Return (x, y) of the center of cell containing provided text 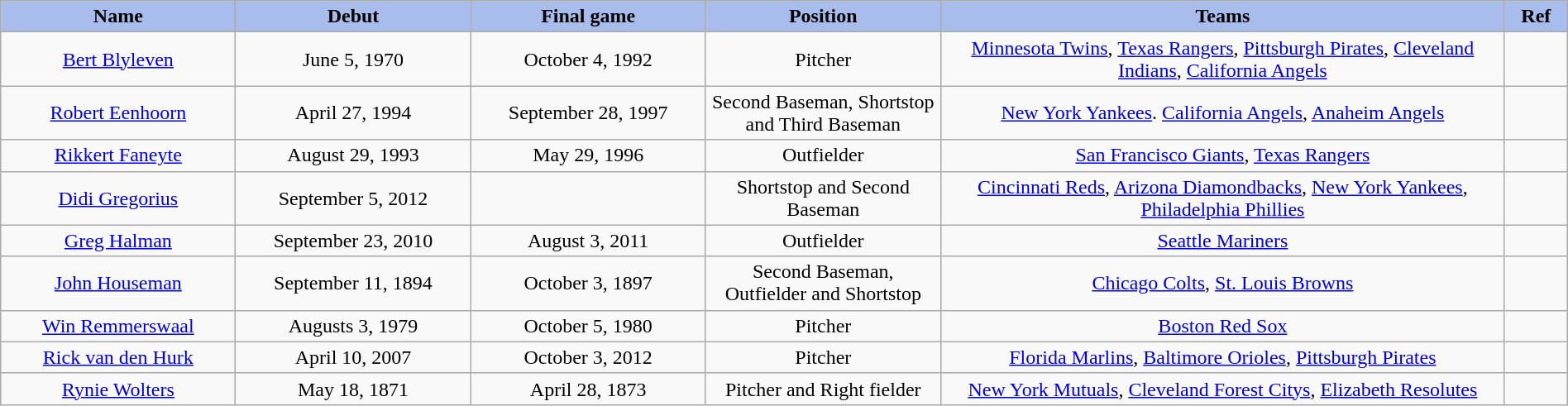
New York Yankees. California Angels, Anaheim Angels (1222, 112)
October 4, 1992 (588, 60)
Rynie Wolters (118, 389)
Teams (1222, 17)
Shortstop and Second Baseman (823, 198)
Greg Halman (118, 241)
May 29, 1996 (588, 155)
June 5, 1970 (353, 60)
Position (823, 17)
September 11, 1894 (353, 283)
April 27, 1994 (353, 112)
Rick van den Hurk (118, 357)
Debut (353, 17)
San Francisco Giants, Texas Rangers (1222, 155)
Chicago Colts, St. Louis Browns (1222, 283)
August 3, 2011 (588, 241)
Second Baseman, Shortstop and Third Baseman (823, 112)
Cincinnati Reds, Arizona Diamondbacks, New York Yankees, Philadelphia Phillies (1222, 198)
April 10, 2007 (353, 357)
Florida Marlins, Baltimore Orioles, Pittsburgh Pirates (1222, 357)
Win Remmerswaal (118, 326)
October 5, 1980 (588, 326)
Seattle Mariners (1222, 241)
Robert Eenhoorn (118, 112)
Name (118, 17)
October 3, 1897 (588, 283)
September 5, 2012 (353, 198)
Augusts 3, 1979 (353, 326)
May 18, 1871 (353, 389)
Minnesota Twins, Texas Rangers, Pittsburgh Pirates, Cleveland Indians, California Angels (1222, 60)
Bert Blyleven (118, 60)
New York Mutuals, Cleveland Forest Citys, Elizabeth Resolutes (1222, 389)
April 28, 1873 (588, 389)
Pitcher and Right fielder (823, 389)
Boston Red Sox (1222, 326)
August 29, 1993 (353, 155)
Ref (1536, 17)
Second Baseman, Outfielder and Shortstop (823, 283)
September 28, 1997 (588, 112)
September 23, 2010 (353, 241)
Didi Gregorius (118, 198)
Final game (588, 17)
John Houseman (118, 283)
Rikkert Faneyte (118, 155)
October 3, 2012 (588, 357)
